Locate the cell with the specified text and output its (X, Y) center coordinate. 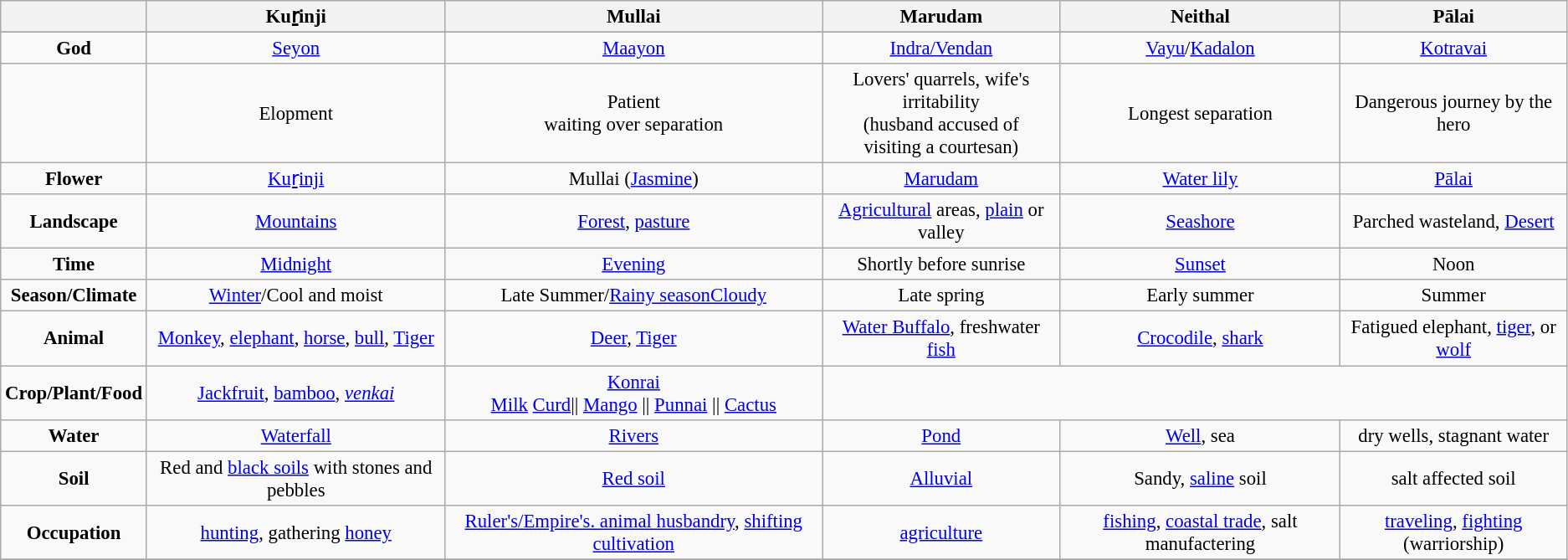
God (74, 49)
Shortly before sunrise (941, 265)
Water Buffalo, freshwater fish (941, 338)
Patient waiting over separation (634, 114)
agriculture (941, 532)
Parched wasteland, Desert (1454, 221)
Deer, Tiger (634, 338)
Well, sea (1200, 435)
Crocodile, shark (1200, 338)
Monkey, elephant, horse, bull, Tiger (296, 338)
Agricultural areas, plain or valley (941, 221)
Lovers' quarrels, wife's irritability(husband accused ofvisiting a courtesan) (941, 114)
Late spring (941, 295)
Rivers (634, 435)
Mullai (634, 17)
Ruler's/Empire's. animal husbandry, shifting cultivation (634, 532)
Seashore (1200, 221)
Dangerous journey by the hero (1454, 114)
Water lily (1200, 179)
KonraiMilk Curd|| Mango || Punnai || Cactus (634, 393)
Summer (1454, 295)
Season/Climate (74, 295)
Evening (634, 265)
Winter/Cool and moist (296, 295)
Landscape (74, 221)
salt affected soil (1454, 479)
Seyon (296, 49)
Noon (1454, 265)
Red soil (634, 479)
Fatigued elephant, tiger, or wolf (1454, 338)
Animal (74, 338)
Vayu/Kadalon (1200, 49)
Jackfruit, bamboo, venkai (296, 393)
Sandy, saline soil (1200, 479)
Waterfall (296, 435)
Elopment (296, 114)
Red and black soils with stones and pebbles (296, 479)
Crop/Plant/Food (74, 393)
dry wells, stagnant water (1454, 435)
Mountains (296, 221)
Mullai (Jasmine) (634, 179)
Water (74, 435)
Pond (941, 435)
Late Summer/Rainy seasonCloudy (634, 295)
Sunset (1200, 265)
Neithal (1200, 17)
traveling, fighting (warriorship) (1454, 532)
Soil (74, 479)
Flower (74, 179)
Alluvial (941, 479)
hunting, gathering honey (296, 532)
Occupation (74, 532)
Time (74, 265)
Kotravai (1454, 49)
Forest, pasture (634, 221)
Early summer (1200, 295)
fishing, coastal trade, salt manufactering (1200, 532)
Maayon (634, 49)
Midnight (296, 265)
Longest separation (1200, 114)
Indra/Vendan (941, 49)
